Find where the given text appears and provide that cell's center as (x, y) coordinate. 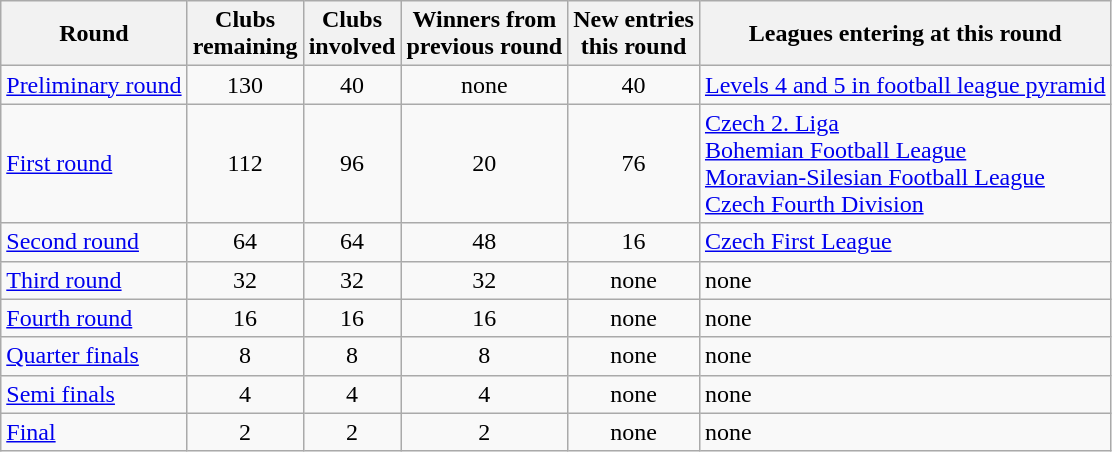
Czech First League (905, 242)
112 (245, 164)
Czech 2. LigaBohemian Football LeagueMoravian-Silesian Football LeagueCzech Fourth Division (905, 164)
Clubsremaining (245, 34)
Preliminary round (94, 85)
20 (484, 164)
Quarter finals (94, 356)
Leagues entering at this round (905, 34)
130 (245, 85)
Levels 4 and 5 in football league pyramid (905, 85)
Round (94, 34)
Second round (94, 242)
96 (352, 164)
New entriesthis round (634, 34)
Final (94, 432)
Fourth round (94, 318)
Third round (94, 280)
First round (94, 164)
76 (634, 164)
48 (484, 242)
Semi finals (94, 394)
Clubsinvolved (352, 34)
Winners fromprevious round (484, 34)
